Pinpoint the cell where the given text exists, returning its [x, y] midpoint coordinate. 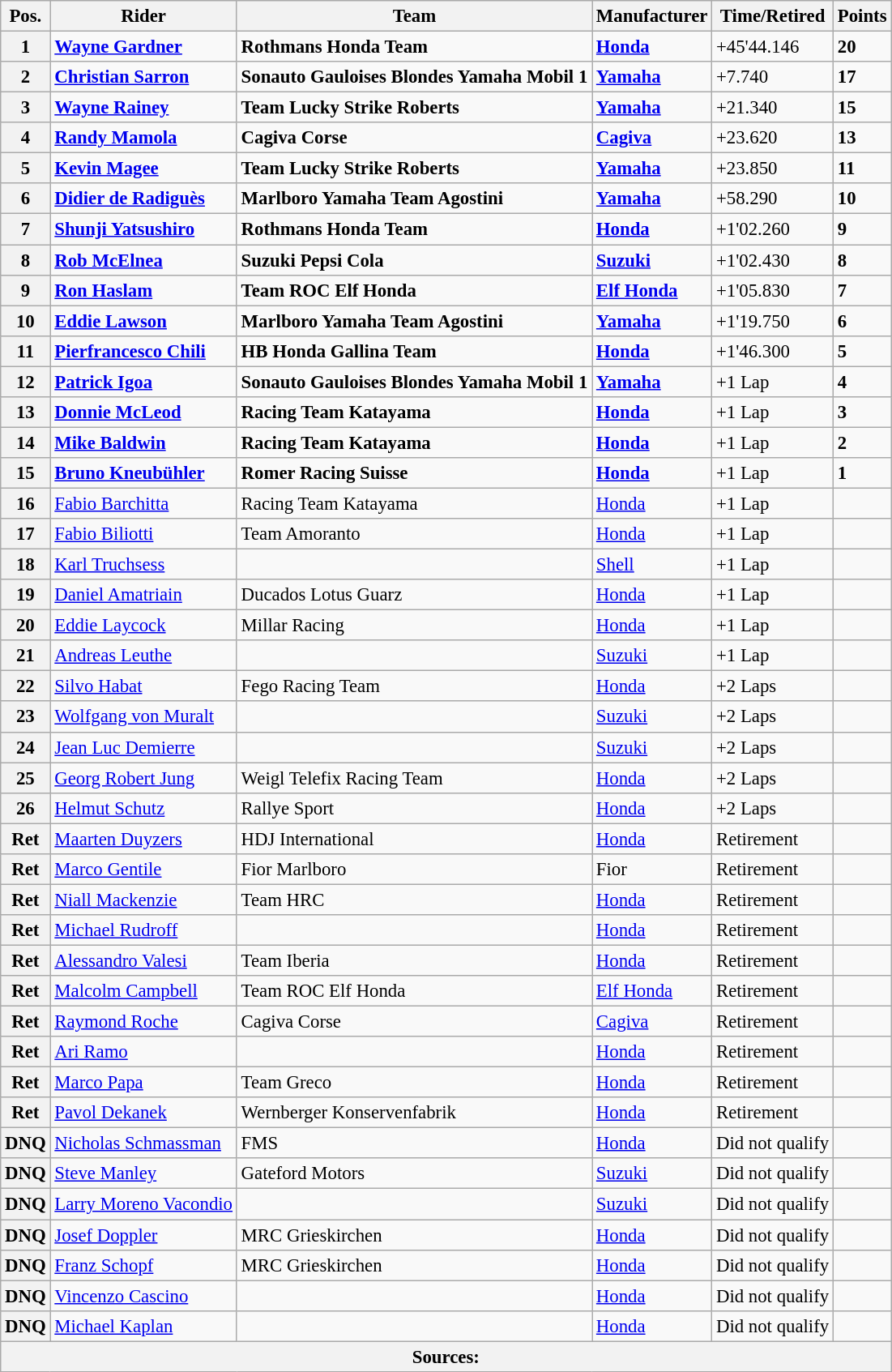
Eddie Lawson [143, 321]
Karl Truchsess [143, 565]
+1'19.750 [773, 321]
Pavol Dekanek [143, 1113]
Gateford Motors [414, 1174]
Suzuki Pepsi Cola [414, 260]
Points [862, 16]
+23.620 [773, 138]
Michael Kaplan [143, 1326]
Eddie Laycock [143, 626]
Niall Mackenzie [143, 900]
Ron Haslam [143, 290]
Donnie McLeod [143, 412]
Larry Moreno Vacondio [143, 1204]
19 [26, 595]
Rider [143, 16]
24 [26, 747]
23 [26, 717]
Franz Schopf [143, 1265]
+1'46.300 [773, 351]
Fabio Barchitta [143, 503]
Shell [652, 565]
Bruno Kneubühler [143, 473]
Manufacturer [652, 16]
Randy Mamola [143, 138]
Wayne Gardner [143, 47]
+23.850 [773, 169]
Christian Sarron [143, 77]
Steve Manley [143, 1174]
Daniel Amatriain [143, 595]
+1'05.830 [773, 290]
Kevin Magee [143, 169]
Didier de Radiguès [143, 199]
Romer Racing Suisse [414, 473]
Millar Racing [414, 626]
Malcolm Campbell [143, 991]
14 [26, 442]
+21.340 [773, 108]
Andreas Leuthe [143, 656]
Pos. [26, 16]
Marco Papa [143, 1083]
Fabio Biliotti [143, 534]
Wolfgang von Muralt [143, 717]
Fior Marlboro [414, 870]
Michael Rudroff [143, 930]
12 [26, 382]
16 [26, 503]
HDJ International [414, 839]
Helmut Schutz [143, 808]
Nicholas Schmassman [143, 1143]
Ducados Lotus Guarz [414, 595]
Team HRC [414, 900]
Team Amoranto [414, 534]
Team Greco [414, 1083]
+58.290 [773, 199]
HB Honda Gallina Team [414, 351]
Fego Racing Team [414, 686]
FMS [414, 1143]
Raymond Roche [143, 1022]
Sources: [446, 1357]
Rallye Sport [414, 808]
Mike Baldwin [143, 442]
Shunji Yatsushiro [143, 229]
Jean Luc Demierre [143, 747]
Fior [652, 870]
+7.740 [773, 77]
Weigl Telefix Racing Team [414, 778]
+45'44.146 [773, 47]
Team [414, 16]
Maarten Duyzers [143, 839]
Team Iberia [414, 960]
Josef Doppler [143, 1235]
25 [26, 778]
Marco Gentile [143, 870]
22 [26, 686]
Wayne Rainey [143, 108]
21 [26, 656]
18 [26, 565]
Alessandro Valesi [143, 960]
+1'02.260 [773, 229]
Patrick Igoa [143, 382]
Time/Retired [773, 16]
Rob McElnea [143, 260]
Pierfrancesco Chili [143, 351]
Georg Robert Jung [143, 778]
Wernberger Konservenfabrik [414, 1113]
Silvo Habat [143, 686]
Vincenzo Cascino [143, 1296]
26 [26, 808]
+1'02.430 [773, 260]
Ari Ramo [143, 1052]
